Return the [X, Y] coordinate for the center point of the cell that contains the specified text.  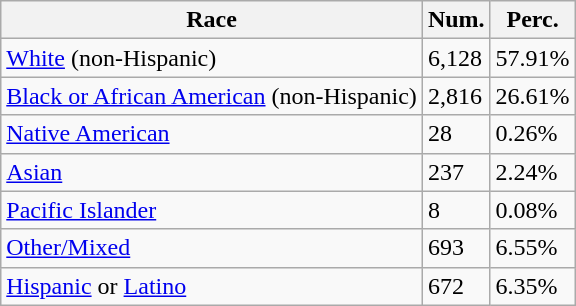
Black or African American (non-Hispanic) [212, 96]
57.91% [532, 58]
Hispanic or Latino [212, 286]
2,816 [456, 96]
237 [456, 172]
28 [456, 134]
2.24% [532, 172]
693 [456, 248]
Other/Mixed [212, 248]
6.35% [532, 286]
Perc. [532, 20]
Native American [212, 134]
6.55% [532, 248]
White (non-Hispanic) [212, 58]
0.26% [532, 134]
6,128 [456, 58]
0.08% [532, 210]
Race [212, 20]
Asian [212, 172]
Num. [456, 20]
26.61% [532, 96]
Pacific Islander [212, 210]
8 [456, 210]
672 [456, 286]
